Scan for the cell matching the given text and deliver its [x, y] coordinate at center. 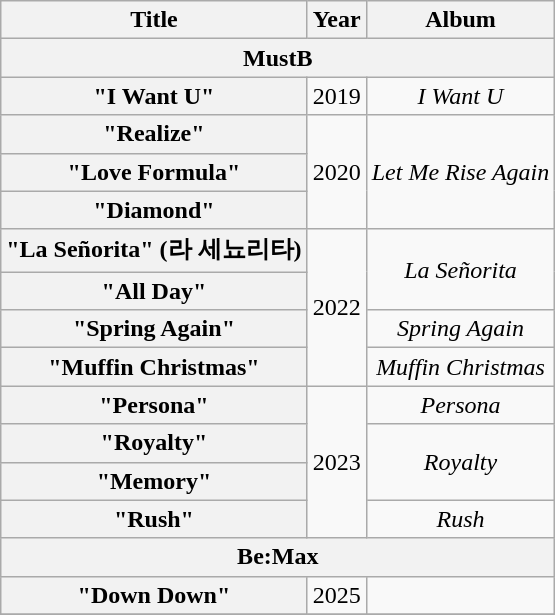
Persona [460, 405]
Title [154, 20]
Rush [460, 519]
Year [336, 20]
2019 [336, 96]
"Spring Again" [154, 329]
I Want U [460, 96]
"All Day" [154, 291]
La Señorita [460, 270]
Spring Again [460, 329]
2022 [336, 308]
Muffin Christmas [460, 367]
2023 [336, 462]
MustB [278, 58]
"Royalty" [154, 443]
"Rush" [154, 519]
"Love Formula" [154, 172]
"Diamond" [154, 210]
"Memory" [154, 481]
Album [460, 20]
Royalty [460, 462]
Be:Max [278, 557]
2025 [336, 595]
"I Want U" [154, 96]
Let Me Rise Again [460, 172]
"Realize" [154, 134]
"Persona" [154, 405]
"Muffin Christmas" [154, 367]
2020 [336, 172]
"La Señorita" (라 세뇨리타) [154, 250]
"Down Down" [154, 595]
